Capture the cell that displays the provided text and extract its [x, y] central coordinate. 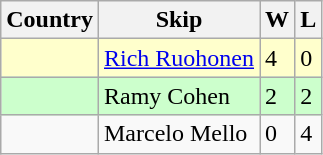
Country [50, 20]
Ramy Cohen [178, 96]
W [278, 20]
Skip [178, 20]
Marcelo Mello [178, 134]
L [308, 20]
Rich Ruohonen [178, 58]
